Determine the [x, y] coordinate at the center of the cell enclosing the given text.  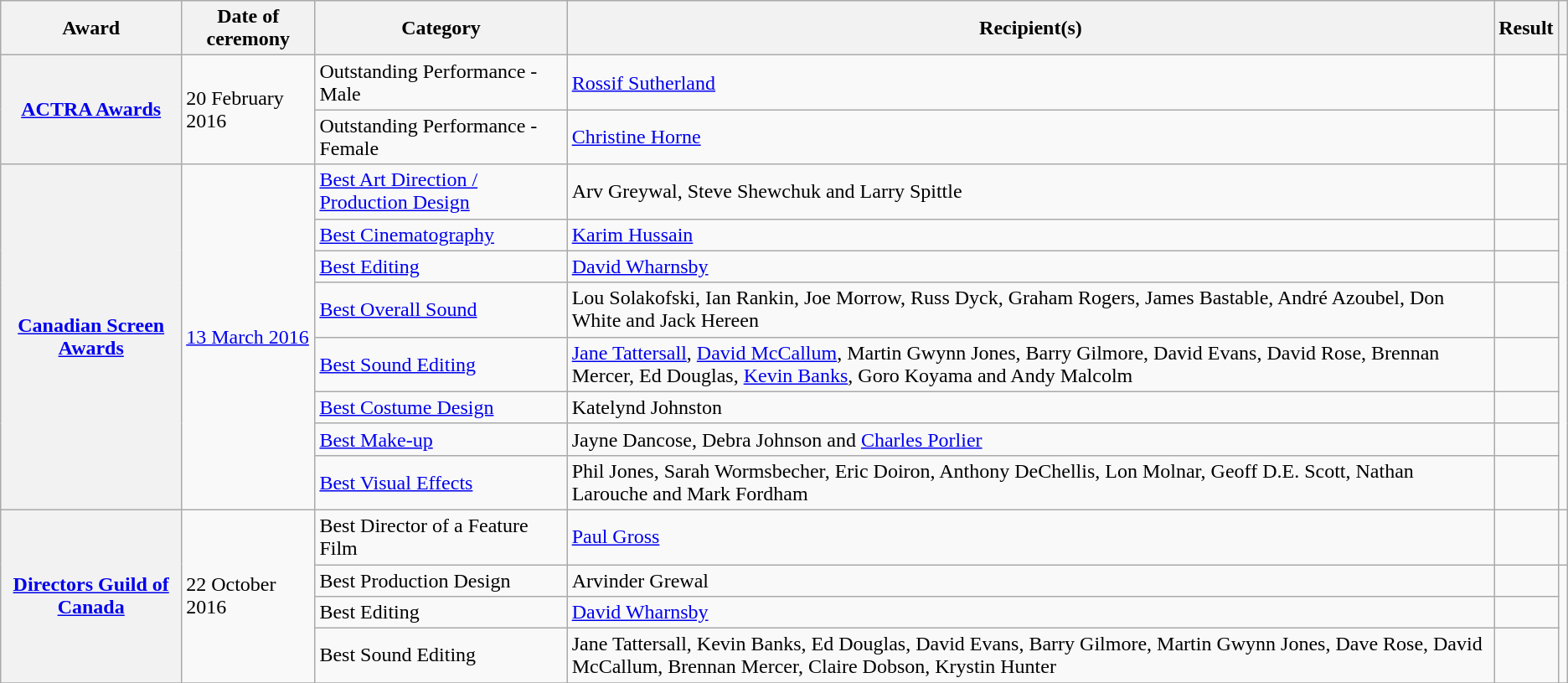
Best Director of a Feature Film [441, 536]
Outstanding Performance - Female [441, 137]
Karim Hussain [1030, 235]
Result [1526, 28]
22 October 2016 [248, 596]
Paul Gross [1030, 536]
Arv Greywal, Steve Shewchuk and Larry Spittle [1030, 191]
20 February 2016 [248, 110]
Christine Horne [1030, 137]
Katelynd Johnston [1030, 407]
Recipient(s) [1030, 28]
ACTRA Awards [91, 110]
Lou Solakofski, Ian Rankin, Joe Morrow, Russ Dyck, Graham Rogers, James Bastable, André Azoubel, Don White and Jack Hereen [1030, 310]
Arvinder Grewal [1030, 581]
Best Overall Sound [441, 310]
Best Costume Design [441, 407]
Award [91, 28]
Best Cinematography [441, 235]
Outstanding Performance - Male [441, 82]
Rossif Sutherland [1030, 82]
Directors Guild of Canada [91, 596]
13 March 2016 [248, 337]
Canadian Screen Awards [91, 337]
Best Visual Effects [441, 483]
Best Art Direction / Production Design [441, 191]
Best Production Design [441, 581]
Jayne Dancose, Debra Johnson and Charles Porlier [1030, 439]
Category [441, 28]
Date of ceremony [248, 28]
Best Make-up [441, 439]
Phil Jones, Sarah Wormsbecher, Eric Doiron, Anthony DeChellis, Lon Molnar, Geoff D.E. Scott, Nathan Larouche and Mark Fordham [1030, 483]
